Detect which cell encompasses the target text, then output its (X, Y) center coordinate. 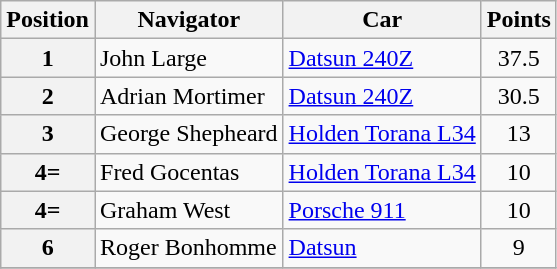
30.5 (518, 96)
John Large (188, 58)
Porsche 911 (382, 210)
3 (48, 134)
37.5 (518, 58)
Position (48, 20)
Points (518, 20)
13 (518, 134)
Fred Gocentas (188, 172)
1 (48, 58)
Car (382, 20)
6 (48, 248)
Adrian Mortimer (188, 96)
Graham West (188, 210)
9 (518, 248)
Roger Bonhomme (188, 248)
Navigator (188, 20)
2 (48, 96)
George Shepheard (188, 134)
Datsun (382, 248)
